Scan for the cell matching the given text and deliver its [X, Y] coordinate at center. 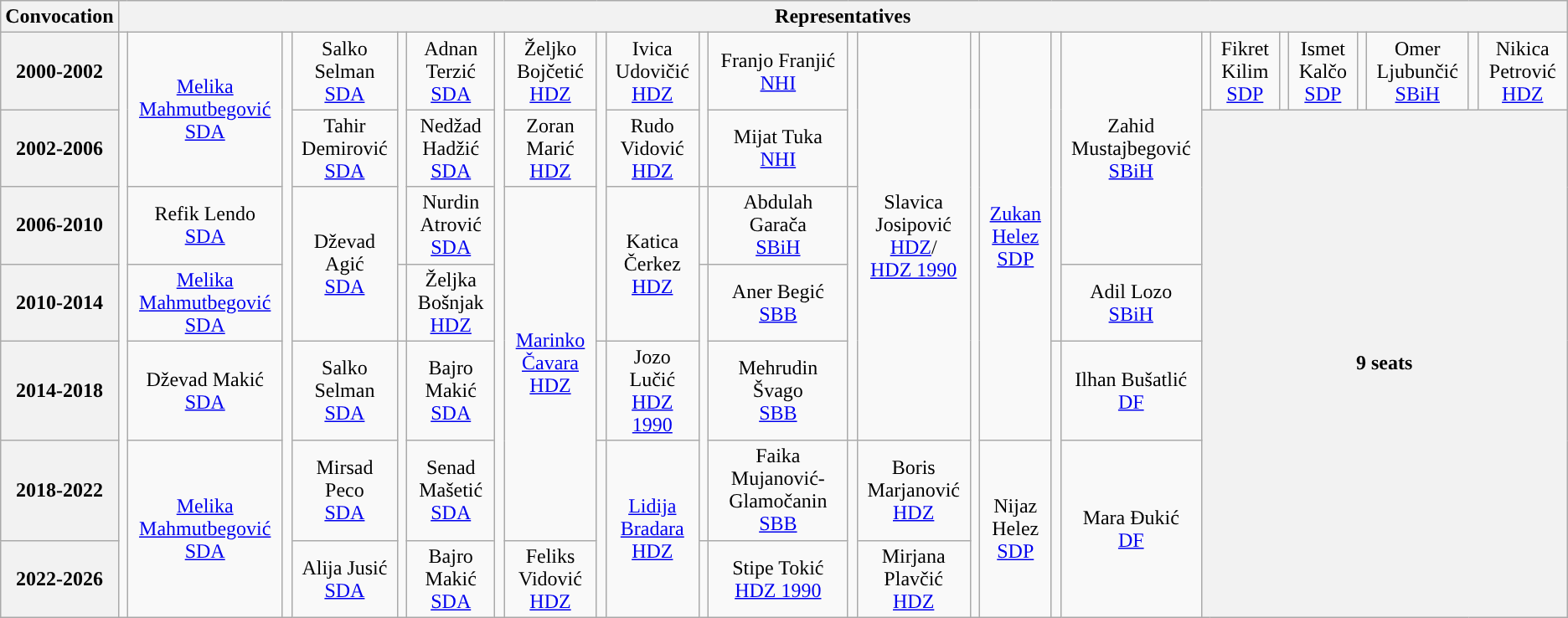
2002-2006 [59, 148]
Feliks VidovićHDZ [550, 579]
Mirsad PecoSDA [344, 491]
Katica ČerkezHDZ [652, 264]
Tahir DemirovićSDA [344, 148]
2006-2010 [59, 225]
2014-2018 [59, 390]
Lidija BradaraHDZ [652, 529]
Omer LjubunčićSBiH [1417, 71]
Ivica UdovičićHDZ [652, 71]
Abdulah GaračaSBiH [777, 225]
Senad MašetićSDA [451, 491]
Željka BošnjakHDZ [451, 302]
Adil LozoSBiH [1131, 302]
Boris MarjanovićHDZ [913, 491]
Dževad MakićSDA [204, 390]
Fikret KilimSDP [1245, 71]
Zahid MustajbegovićSBiH [1131, 148]
Dževad AgićSDA [344, 264]
Mirjana PlavčićHDZ [913, 579]
Ismet KalčoSDP [1323, 71]
Convocation [59, 17]
2010-2014 [59, 302]
2000-2002 [59, 71]
Mijat TukaNHI [777, 148]
Representatives [843, 17]
Nurdin AtrovićSDA [451, 225]
Željko BojčetićHDZ [550, 71]
Marinko ČavaraHDZ [550, 363]
Nedžad HadžićSDA [451, 148]
Zoran MarićHDZ [550, 148]
Franjo FranjićNHI [777, 71]
Jozo LučićHDZ 1990 [652, 390]
Slavica JosipovićHDZ/HDZ 1990 [913, 236]
Rudo VidovićHDZ [652, 148]
2022-2026 [59, 579]
Alija JusićSDA [344, 579]
Mehrudin ŠvagoSBB [777, 390]
Adnan TerzićSDA [451, 71]
Zukan HelezSDP [1015, 236]
Faika Mujanović-GlamočaninSBB [777, 491]
9 seats [1384, 363]
Ilhan BušatlićDF [1131, 390]
Mara ĐukićDF [1131, 529]
Stipe TokićHDZ 1990 [777, 579]
Nijaz HelezSDP [1015, 529]
Nikica PetrovićHDZ [1523, 71]
Aner BegićSBB [777, 302]
Refik LendoSDA [204, 225]
2018-2022 [59, 491]
